Return [X, Y] of the center of cell containing provided text 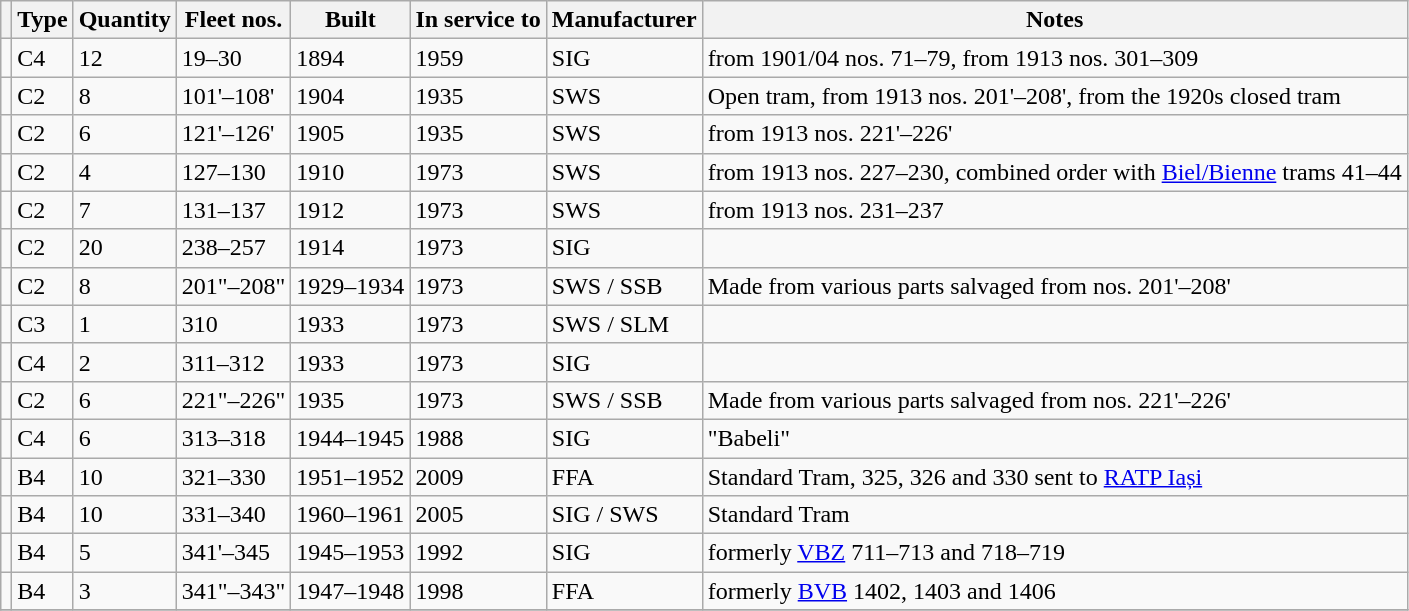
2009 [478, 477]
121'–126' [234, 134]
1944–1945 [350, 438]
1947–1948 [350, 591]
Fleet nos. [234, 20]
Notes [1054, 20]
from 1901/04 nos. 71–79, from 1913 nos. 301–309 [1054, 58]
Standard Tram [1054, 515]
313–318 [234, 438]
2005 [478, 515]
Made from various parts salvaged from nos. 201'–208' [1054, 286]
101'–108' [234, 96]
1960–1961 [350, 515]
formerly BVB 1402, 1403 and 1406 [1054, 591]
331–340 [234, 515]
12 [124, 58]
1910 [350, 172]
1912 [350, 210]
1945–1953 [350, 553]
Manufacturer [624, 20]
1905 [350, 134]
1914 [350, 248]
341'–345 [234, 553]
1998 [478, 591]
formerly VBZ 711–713 and 718–719 [1054, 553]
3 [124, 591]
Open tram, from 1913 nos. 201'–208', from the 1920s closed tram [1054, 96]
"Babeli" [1054, 438]
1929–1934 [350, 286]
20 [124, 248]
from 1913 nos. 231–237 [1054, 210]
Type [42, 20]
127–130 [234, 172]
341"–343" [234, 591]
221"–226" [234, 400]
1 [124, 324]
1988 [478, 438]
311–312 [234, 362]
201"–208" [234, 286]
131–137 [234, 210]
1959 [478, 58]
238–257 [234, 248]
1904 [350, 96]
C3 [42, 324]
from 1913 nos. 227–230, combined order with Biel/Bienne trams 41–44 [1054, 172]
19–30 [234, 58]
SIG / SWS [624, 515]
In service to [478, 20]
7 [124, 210]
from 1913 nos. 221'–226' [1054, 134]
1951–1952 [350, 477]
4 [124, 172]
Quantity [124, 20]
SWS / SLM [624, 324]
1894 [350, 58]
Standard Tram, 325, 326 and 330 sent to RATP Iași [1054, 477]
321–330 [234, 477]
Built [350, 20]
Made from various parts salvaged from nos. 221'–226' [1054, 400]
2 [124, 362]
5 [124, 553]
310 [234, 324]
1992 [478, 553]
